Identify which cell holds the provided text, then report its (x, y) central coordinate. 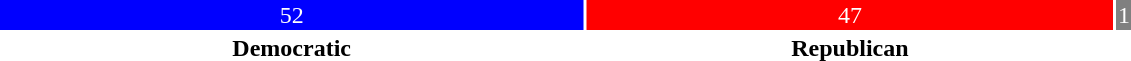
47 (850, 15)
52 (292, 15)
